Identify which cell holds the provided text, then report its [X, Y] central coordinate. 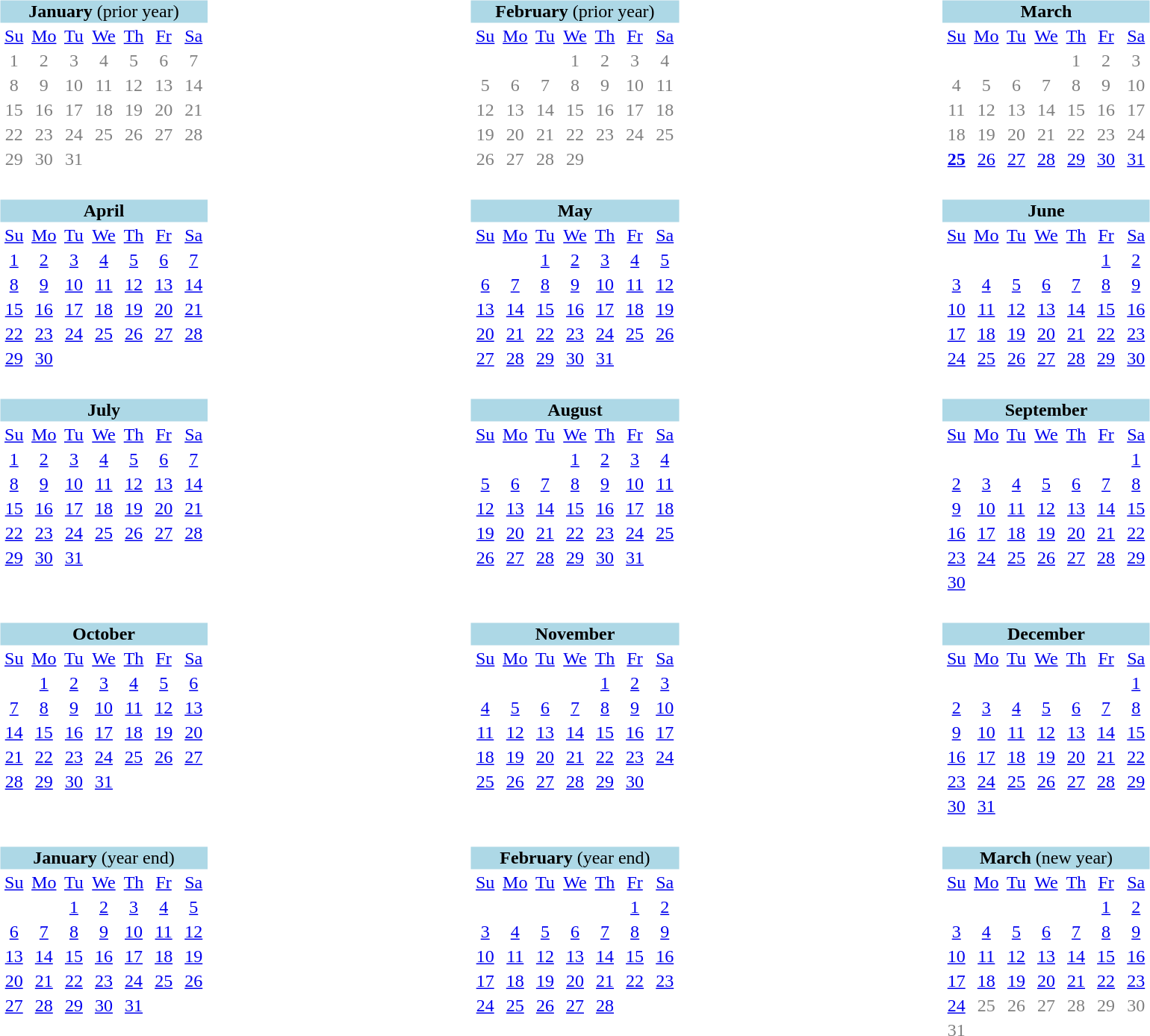
November Su Mo Tu We Th Fr Sa 1 2 3 4 5 6 7 8 9 10 11 12 13 14 15 16 17 18 19 20 21 22 23 24 25 26 27 28 29 30 [566, 711]
December [1046, 634]
April [104, 211]
July [104, 410]
January (year end) [104, 858]
March [1046, 11]
February (prior year) [575, 11]
May [575, 211]
October [104, 634]
January (prior year) [104, 11]
February (year end) [575, 858]
June [1046, 211]
May Su Mo Tu We Th Fr Sa 1 2 3 4 5 6 7 8 9 10 11 12 13 14 15 16 17 18 19 20 21 22 23 24 25 26 27 28 29 30 31 [566, 275]
August [575, 410]
March (new year) [1046, 858]
August Su Mo Tu We Th Fr Sa 1 2 3 4 5 6 7 8 9 10 11 12 13 14 15 16 17 18 19 20 21 22 23 24 25 26 27 28 29 30 31 [566, 487]
September [1046, 410]
November [575, 634]
